Determine the [x, y] coordinate at the center of the cell enclosing the given text.  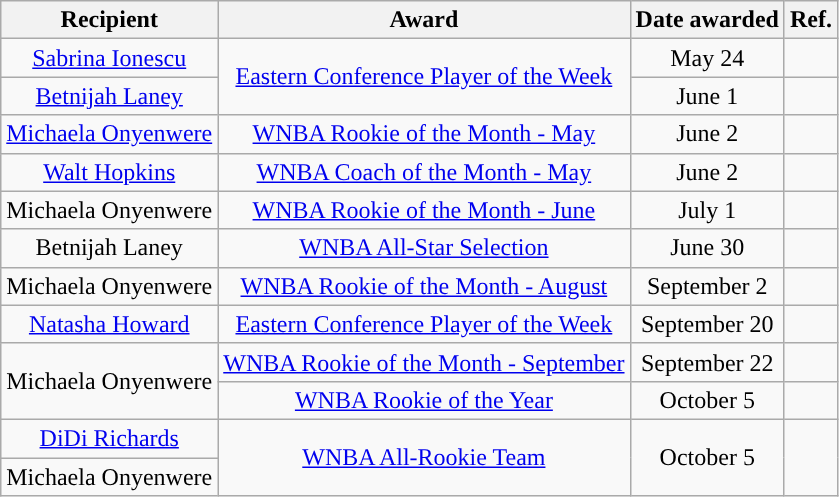
Sabrina Ionescu [110, 58]
WNBA Coach of the Month - May [424, 172]
Award [424, 20]
WNBA Rookie of the Year [424, 400]
June 30 [707, 248]
WNBA Rookie of the Month - August [424, 286]
Natasha Howard [110, 324]
DiDi Richards [110, 438]
May 24 [707, 58]
September 20 [707, 324]
WNBA Rookie of the Month - May [424, 134]
WNBA All-Rookie Team [424, 457]
WNBA All-Star Selection [424, 248]
July 1 [707, 210]
Recipient [110, 20]
September 22 [707, 362]
Ref. [810, 20]
June 1 [707, 96]
Walt Hopkins [110, 172]
Date awarded [707, 20]
WNBA Rookie of the Month - June [424, 210]
WNBA Rookie of the Month - September [424, 362]
September 2 [707, 286]
